Return (x, y) of the center of cell containing provided text 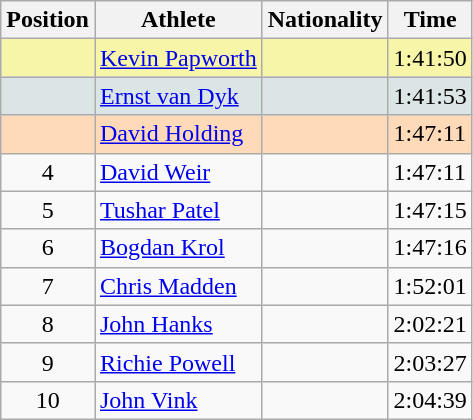
1:52:01 (430, 286)
John Hanks (178, 324)
2:03:27 (430, 362)
Athlete (178, 20)
David Holding (178, 134)
2:04:39 (430, 400)
Time (430, 20)
8 (48, 324)
1:47:15 (430, 210)
9 (48, 362)
Ernst van Dyk (178, 96)
2:02:21 (430, 324)
Nationality (325, 20)
Chris Madden (178, 286)
Kevin Papworth (178, 58)
5 (48, 210)
10 (48, 400)
David Weir (178, 172)
4 (48, 172)
John Vink (178, 400)
Bogdan Krol (178, 248)
7 (48, 286)
Position (48, 20)
Tushar Patel (178, 210)
Richie Powell (178, 362)
1:41:53 (430, 96)
1:47:16 (430, 248)
1:41:50 (430, 58)
6 (48, 248)
